Output the (X, Y) coordinate of the center of the cell containing the given text.  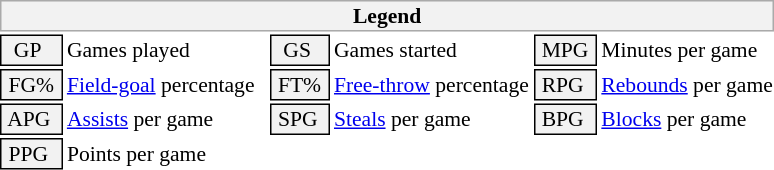
MPG (565, 50)
FT% (300, 85)
Free-throw percentage (431, 85)
GP (31, 50)
Assists per game (166, 120)
APG (31, 120)
Field-goal percentage (166, 85)
GS (300, 50)
FG% (31, 85)
Steals per game (431, 120)
Points per game (166, 154)
Blocks per game (687, 120)
Legend (387, 16)
Games played (166, 50)
RPG (565, 85)
BPG (565, 120)
Rebounds per game (687, 85)
PPG (31, 154)
SPG (300, 120)
Games started (431, 50)
Minutes per game (687, 50)
